For the text-containing cell, return its midpoint in [X, Y] coordinate format. 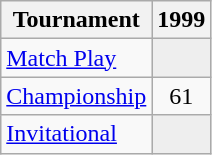
61 [182, 96]
Invitational [76, 134]
1999 [182, 20]
Tournament [76, 20]
Championship [76, 96]
Match Play [76, 58]
